From the cell containing the given text, extract its center point as [X, Y] coordinate. 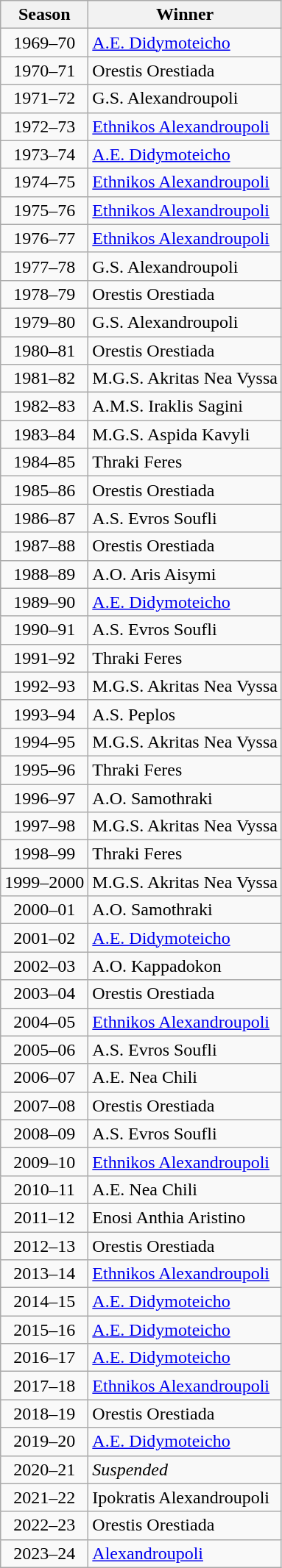
1971–72 [44, 99]
1979–80 [44, 322]
1977–78 [44, 266]
1975–76 [44, 210]
2010–11 [44, 1189]
2000–01 [44, 910]
1998–99 [44, 854]
M.G.S. Aspida Kavyli [186, 434]
2014–15 [44, 1302]
2012–13 [44, 1246]
2023–24 [44, 1553]
1992–93 [44, 686]
A.O. Kappadokon [186, 966]
2011–12 [44, 1217]
1973–74 [44, 154]
1986–87 [44, 518]
1991–92 [44, 658]
1990–91 [44, 630]
2001–02 [44, 938]
1980–81 [44, 351]
Enosi Anthia Aristino [186, 1217]
2017–18 [44, 1386]
1997–98 [44, 826]
1996–97 [44, 798]
1995–96 [44, 770]
1970–71 [44, 71]
2022–23 [44, 1525]
1984–85 [44, 462]
1972–73 [44, 126]
1976–77 [44, 238]
2015–16 [44, 1330]
1993–94 [44, 714]
1987–88 [44, 546]
2009–10 [44, 1161]
1978–79 [44, 294]
2016–17 [44, 1358]
2018–19 [44, 1414]
2021–22 [44, 1497]
Season [44, 15]
Ipokratis Alexandroupoli [186, 1497]
2003–04 [44, 994]
1974–75 [44, 182]
A.S. Peplos [186, 714]
1983–84 [44, 434]
1999–2000 [44, 882]
Suspended [186, 1469]
2013–14 [44, 1274]
A.O. Aris Aisymi [186, 574]
2019–20 [44, 1442]
1989–90 [44, 602]
2007–08 [44, 1106]
2006–07 [44, 1078]
2002–03 [44, 966]
Winner [186, 15]
A.M.S. Iraklis Sagini [186, 407]
1988–89 [44, 574]
2005–06 [44, 1050]
2020–21 [44, 1469]
2004–05 [44, 1022]
1994–95 [44, 742]
Alexandroupoli [186, 1553]
1981–82 [44, 379]
1982–83 [44, 407]
1969–70 [44, 43]
1985–86 [44, 490]
2008–09 [44, 1134]
